Provide the (x, y) coordinate of the cell's center where the given text is located.  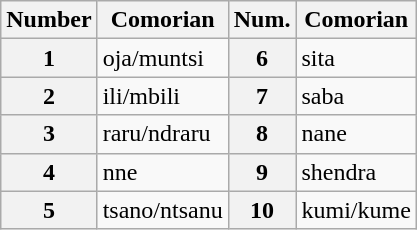
saba (356, 96)
3 (49, 134)
Num. (262, 20)
oja/muntsi (162, 58)
10 (262, 210)
8 (262, 134)
kumi/kume (356, 210)
sita (356, 58)
7 (262, 96)
Number (49, 20)
ili/mbili (162, 96)
nane (356, 134)
1 (49, 58)
nne (162, 172)
5 (49, 210)
raru/ndraru (162, 134)
4 (49, 172)
2 (49, 96)
6 (262, 58)
shendra (356, 172)
9 (262, 172)
tsano/ntsanu (162, 210)
